Pinpoint the cell where the given text exists, returning its [x, y] midpoint coordinate. 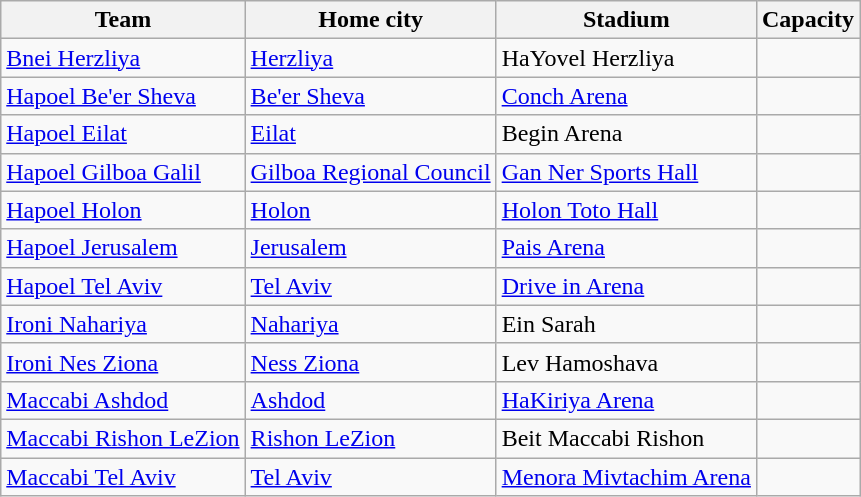
Gan Ner Sports Hall [626, 172]
Gilboa Regional Council [370, 172]
Pais Arena [626, 248]
Team [123, 20]
Hapoel Gilboa Galil [123, 172]
Hapoel Be'er Sheva [123, 96]
Eilat [370, 134]
Hapoel Tel Aviv [123, 286]
Stadium [626, 20]
Home city [370, 20]
Capacity [808, 20]
Jerusalem [370, 248]
Ein Sarah [626, 324]
Be'er Sheva [370, 96]
Maccabi Ashdod [123, 400]
Hapoel Jerusalem [123, 248]
HaYovel Herzliya [626, 58]
Hapoel Eilat [123, 134]
Nahariya [370, 324]
Conch Arena [626, 96]
Begin Arena [626, 134]
Drive in Arena [626, 286]
Beit Maccabi Rishon [626, 438]
Maccabi Rishon LeZion [123, 438]
Ironi Nes Ziona [123, 362]
Holon Toto Hall [626, 210]
HaKiriya Arena [626, 400]
Lev Hamoshava [626, 362]
Menora Mivtachim Arena [626, 477]
Ashdod [370, 400]
Rishon LeZion [370, 438]
Hapoel Holon [123, 210]
Holon [370, 210]
Herzliya [370, 58]
Bnei Herzliya [123, 58]
Ironi Nahariya [123, 324]
Ness Ziona [370, 362]
Maccabi Tel Aviv [123, 477]
